Find where the given text appears and provide that cell's center as [X, Y] coordinate. 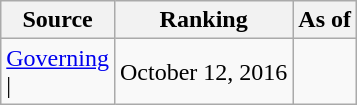
October 12, 2016 [203, 72]
Governing| [58, 72]
As of [325, 20]
Ranking [203, 20]
Source [58, 20]
